From the cell containing the given text, extract its center point as (x, y) coordinate. 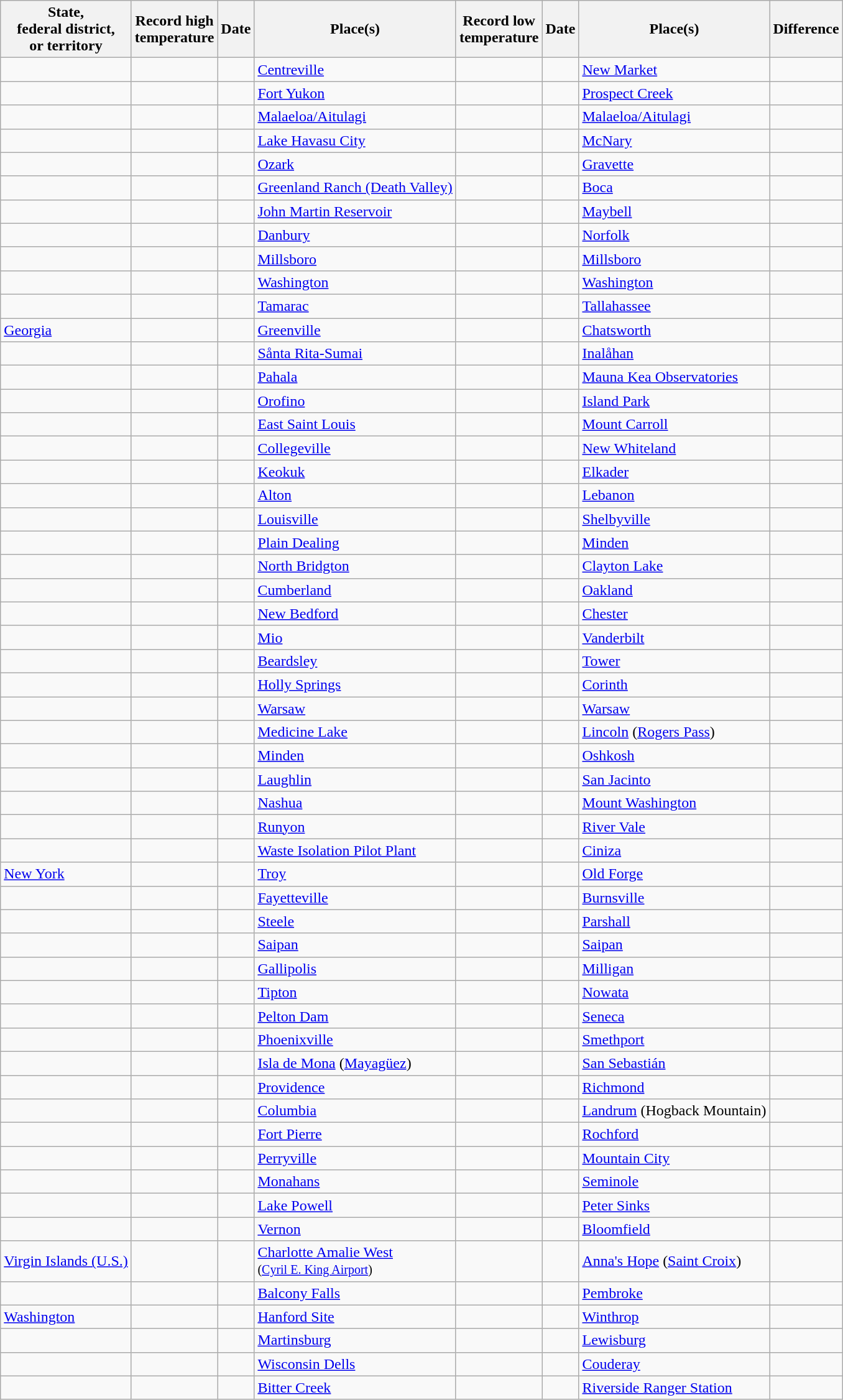
Ozark (355, 164)
Charlotte Amalie West(Cyril E. King Airport) (355, 1261)
New York (66, 874)
Nowata (674, 992)
John Martin Reservoir (355, 211)
Lincoln (Rogers Pass) (674, 732)
Tipton (355, 992)
Columbia (355, 1111)
Pahala (355, 377)
Holly Springs (355, 684)
Maybell (674, 211)
Clayton Lake (674, 566)
Louisville (355, 519)
Pembroke (674, 1293)
Ciniza (674, 850)
Beardsley (355, 661)
Gallipolis (355, 969)
Georgia (66, 330)
Smethport (674, 1039)
Mount Washington (674, 803)
New Whiteland (674, 448)
Anna's Hope (Saint Croix) (674, 1261)
Record low temperature (499, 29)
Rochford (674, 1135)
Lake Powell (355, 1205)
Runyon (355, 827)
Norfolk (674, 235)
Tamarac (355, 306)
Seneca (674, 1016)
Mauna Kea Observatories (674, 377)
Fayetteville (355, 898)
Bloomfield (674, 1229)
Peter Sinks (674, 1205)
Phoenixville (355, 1039)
Difference (806, 29)
Vanderbilt (674, 637)
Orofino (355, 401)
Mount Carroll (674, 425)
New Market (674, 70)
Record high temperature (174, 29)
Oakland (674, 590)
Virgin Islands (U.S.) (66, 1261)
Monahans (355, 1182)
Winthrop (674, 1317)
Keokuk (355, 472)
East Saint Louis (355, 425)
Fort Pierre (355, 1135)
State,federal district,or territory (66, 29)
Prospect Creek (674, 93)
Centreville (355, 70)
Bitter Creek (355, 1388)
Tallahassee (674, 306)
North Bridgton (355, 566)
Hanford Site (355, 1317)
Providence (355, 1087)
Troy (355, 874)
Riverside Ranger Station (674, 1388)
McNary (674, 140)
Waste Isolation Pilot Plant (355, 850)
Old Forge (674, 874)
New Bedford (355, 614)
Parshall (674, 921)
Couderay (674, 1364)
Wisconsin Dells (355, 1364)
Shelbyville (674, 519)
Pelton Dam (355, 1016)
Lewisburg (674, 1340)
Balcony Falls (355, 1293)
Sånta Rita-Sumai (355, 354)
Gravette (674, 164)
Danbury (355, 235)
Inalåhan (674, 354)
Greenville (355, 330)
Oshkosh (674, 756)
River Vale (674, 827)
Milligan (674, 969)
Vernon (355, 1229)
Alton (355, 495)
Isla de Mona (Mayagüez) (355, 1063)
Island Park (674, 401)
Martinsburg (355, 1340)
Corinth (674, 684)
Seminole (674, 1182)
Greenland Ranch (Death Valley) (355, 188)
Laughlin (355, 780)
Richmond (674, 1087)
Collegeville (355, 448)
Elkader (674, 472)
Medicine Lake (355, 732)
San Jacinto (674, 780)
Chester (674, 614)
Nashua (355, 803)
Landrum (Hogback Mountain) (674, 1111)
Fort Yukon (355, 93)
Tower (674, 661)
Plain Dealing (355, 543)
Mountain City (674, 1158)
Burnsville (674, 898)
Chatsworth (674, 330)
Perryville (355, 1158)
Lake Havasu City (355, 140)
Mio (355, 637)
Steele (355, 921)
Lebanon (674, 495)
Cumberland (355, 590)
San Sebastián (674, 1063)
Boca (674, 188)
